Search for the cell housing the specified text and yield its [x, y] center coordinate. 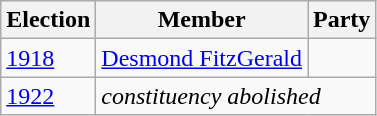
Member [202, 20]
Election [48, 20]
constituency abolished [236, 96]
1922 [48, 96]
Party [342, 20]
Desmond FitzGerald [202, 58]
1918 [48, 58]
